Find where the given text appears and provide that cell's center as [X, Y] coordinate. 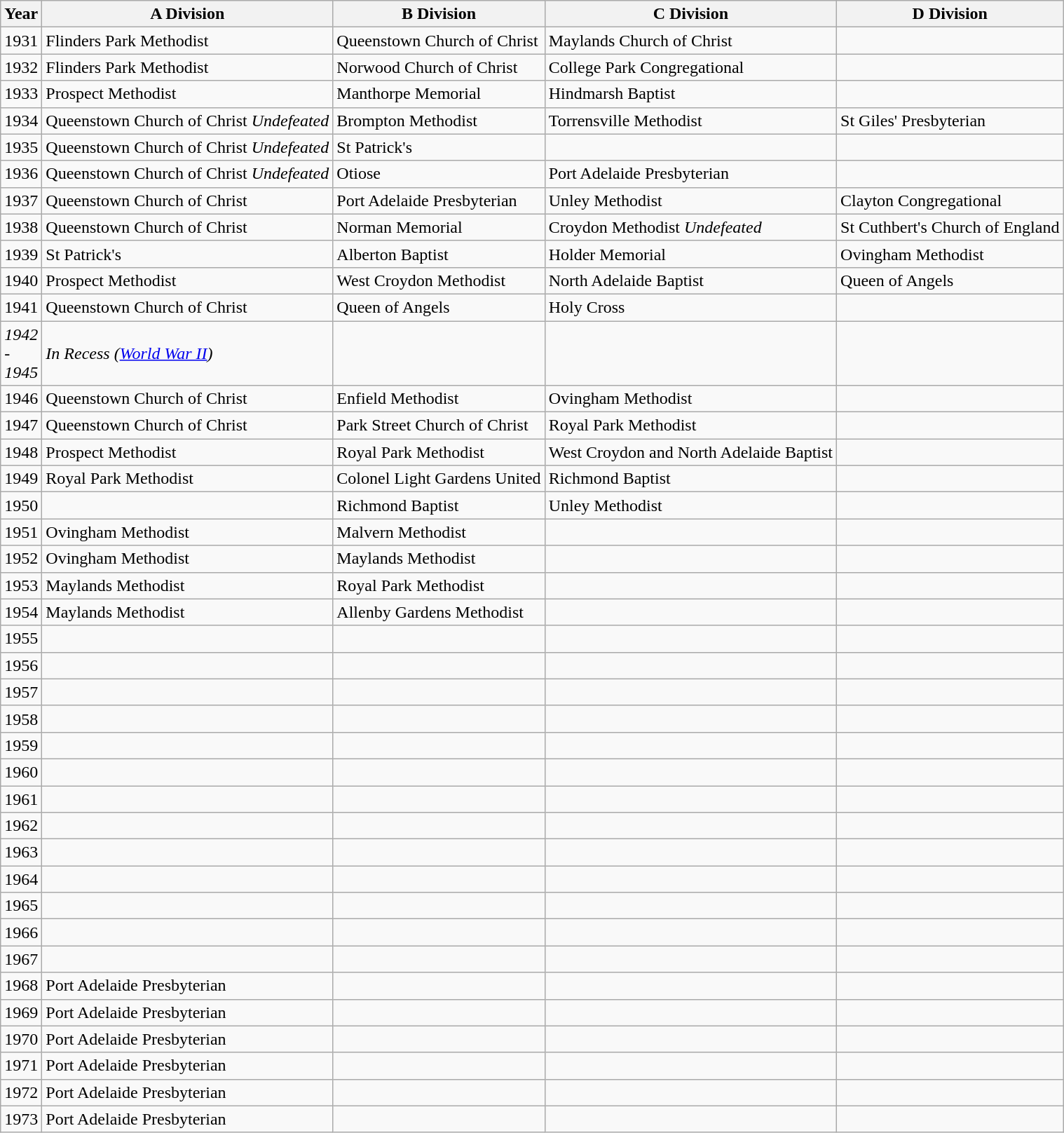
1971 [21, 1066]
1940 [21, 280]
1959 [21, 745]
West Croydon and North Adelaide Baptist [690, 452]
Year [21, 14]
1956 [21, 665]
1957 [21, 692]
1967 [21, 959]
1969 [21, 1012]
1946 [21, 399]
West Croydon Methodist [439, 280]
Clayton Congregational [950, 201]
St Giles' Presbyterian [950, 121]
1933 [21, 94]
1960 [21, 772]
Hindmarsh Baptist [690, 94]
Brompton Methodist [439, 121]
Colonel Light Gardens United [439, 479]
Otiose [439, 174]
1948 [21, 452]
1953 [21, 585]
Alberton Baptist [439, 254]
1965 [21, 906]
St Cuthbert's Church of England [950, 227]
1966 [21, 932]
1961 [21, 799]
1952 [21, 559]
B Division [439, 14]
D Division [950, 14]
Holy Cross [690, 307]
1938 [21, 227]
1949 [21, 479]
1942-1945 [21, 353]
1963 [21, 853]
1973 [21, 1119]
1958 [21, 719]
1955 [21, 639]
1954 [21, 612]
1970 [21, 1039]
Enfield Methodist [439, 399]
1935 [21, 147]
1934 [21, 121]
Norman Memorial [439, 227]
1947 [21, 426]
Malvern Methodist [439, 532]
1950 [21, 506]
Allenby Gardens Methodist [439, 612]
1951 [21, 532]
Holder Memorial [690, 254]
1941 [21, 307]
Croydon Methodist Undefeated [690, 227]
1972 [21, 1092]
Park Street Church of Christ [439, 426]
1937 [21, 201]
1962 [21, 826]
North Adelaide Baptist [690, 280]
College Park Congregational [690, 67]
1964 [21, 879]
Manthorpe Memorial [439, 94]
C Division [690, 14]
1939 [21, 254]
1932 [21, 67]
In Recess (World War II) [188, 353]
Torrensville Methodist [690, 121]
Maylands Church of Christ [690, 41]
1931 [21, 41]
1968 [21, 986]
Norwood Church of Christ [439, 67]
A Division [188, 14]
1936 [21, 174]
